Locate the cell with the specified text and output its (X, Y) center coordinate. 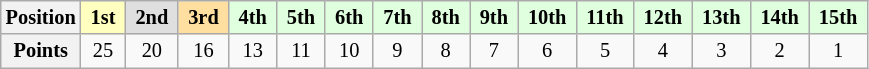
25 (104, 51)
13th (721, 17)
10th (547, 17)
1 (838, 51)
4 (663, 51)
14th (779, 17)
8 (446, 51)
12th (663, 17)
6th (349, 17)
11th (604, 17)
5th (301, 17)
6 (547, 51)
8th (446, 17)
9 (397, 51)
15th (838, 17)
10 (349, 51)
20 (152, 51)
7th (397, 17)
5 (604, 51)
16 (203, 51)
2nd (152, 17)
2 (779, 51)
3 (721, 51)
Position (41, 17)
11 (301, 51)
7 (494, 51)
3rd (203, 17)
Points (41, 51)
1st (104, 17)
9th (494, 17)
4th (253, 17)
13 (253, 51)
